Extract the [X, Y] coordinate from the center of the cell holding the provided text.  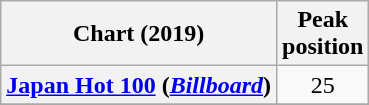
Chart (2019) [139, 34]
Japan Hot 100 (Billboard) [139, 85]
Peakposition [323, 34]
25 [323, 85]
